From the cell containing the given text, extract its center point as (x, y) coordinate. 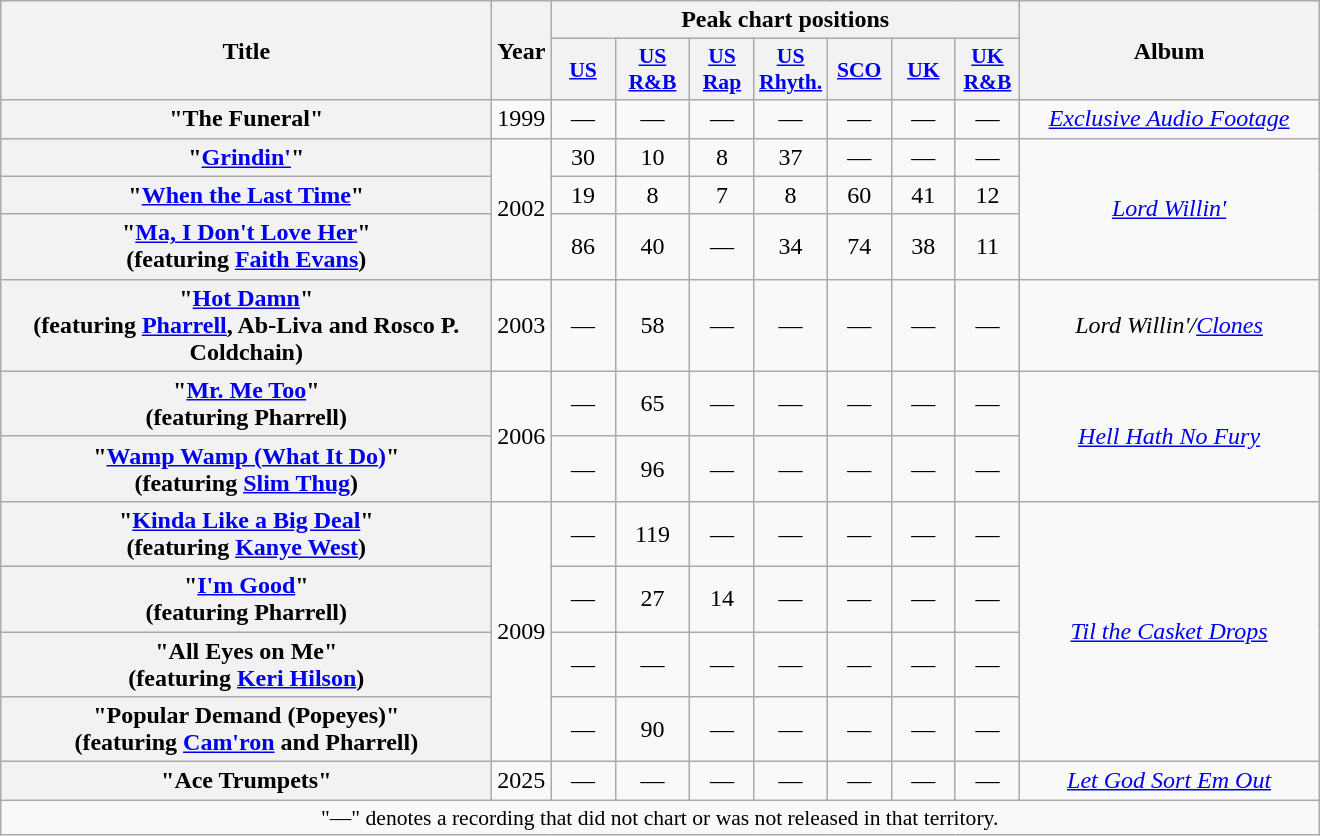
"Ma, I Don't Love Her"(featuring Faith Evans) (246, 246)
30 (583, 157)
14 (722, 598)
34 (790, 246)
38 (923, 246)
USRap (722, 70)
12 (987, 195)
74 (859, 246)
Peak chart positions (786, 20)
Album (1170, 50)
Lord Willin'/Clones (1170, 325)
"All Eyes on Me"(featuring Keri Hilson) (246, 664)
"I'm Good"(featuring Pharrell) (246, 598)
86 (583, 246)
90 (652, 730)
Til the Casket Drops (1170, 631)
Let God Sort Em Out (1170, 781)
"Hot Damn"(featuring Pharrell, Ab-Liva and Rosco P. Coldchain) (246, 325)
US (583, 70)
10 (652, 157)
37 (790, 157)
"—" denotes a recording that did not chart or was not released in that territory. (660, 818)
"Kinda Like a Big Deal"(featuring Kanye West) (246, 534)
1999 (522, 119)
119 (652, 534)
2009 (522, 631)
27 (652, 598)
"Grindin'" (246, 157)
2025 (522, 781)
19 (583, 195)
"Popular Demand (Popeyes)"(featuring Cam'ron and Pharrell) (246, 730)
58 (652, 325)
Lord Willin' (1170, 208)
2006 (522, 436)
40 (652, 246)
7 (722, 195)
"The Funeral" (246, 119)
SCO (859, 70)
96 (652, 468)
Exclusive Audio Footage (1170, 119)
USRhyth. (790, 70)
"When the Last Time" (246, 195)
11 (987, 246)
UK (923, 70)
"Wamp Wamp (What It Do)"(featuring Slim Thug) (246, 468)
41 (923, 195)
65 (652, 404)
2002 (522, 208)
60 (859, 195)
Year (522, 50)
Title (246, 50)
UKR&B (987, 70)
2003 (522, 325)
USR&B (652, 70)
"Mr. Me Too"(featuring Pharrell) (246, 404)
Hell Hath No Fury (1170, 436)
"Ace Trumpets" (246, 781)
